Return the (x, y) coordinate for the center point of the cell that contains the specified text.  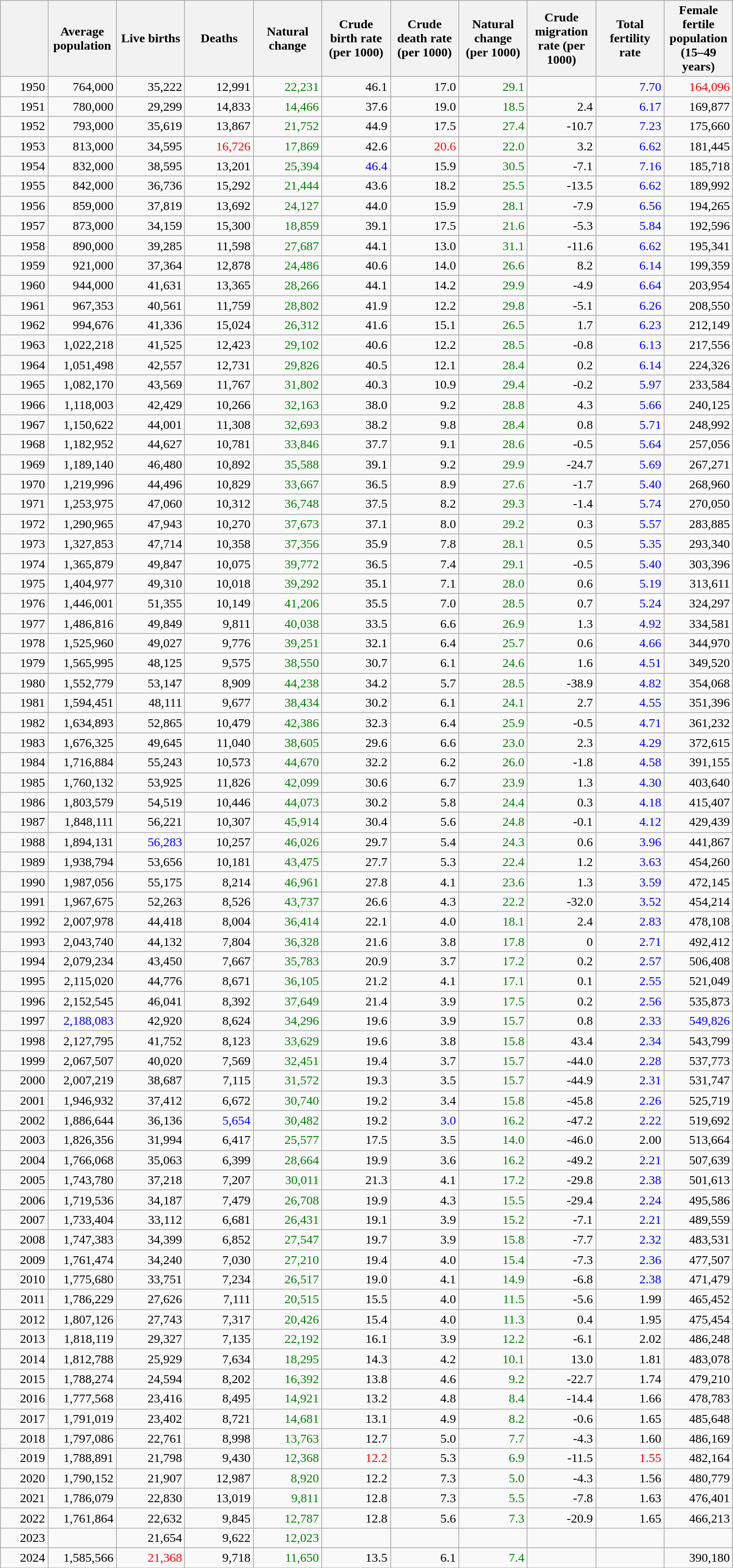
24,594 (150, 1379)
29,102 (287, 345)
1,051,498 (83, 365)
10.9 (424, 385)
32,451 (287, 1061)
4.51 (630, 663)
501,613 (698, 1180)
9,575 (219, 663)
24.1 (493, 703)
18,859 (287, 226)
3.63 (630, 862)
1,552,779 (83, 683)
25,394 (287, 166)
1.2 (561, 862)
1982 (24, 723)
26,431 (287, 1220)
324,297 (698, 603)
38,434 (287, 703)
26.0 (493, 763)
24.6 (493, 663)
7,115 (219, 1081)
31,802 (287, 385)
1983 (24, 743)
-44.0 (561, 1061)
-7.9 (561, 206)
1998 (24, 1041)
18.1 (493, 921)
1980 (24, 683)
23.6 (493, 882)
486,169 (698, 1438)
33,629 (287, 1041)
30.7 (356, 663)
2018 (24, 1438)
25,929 (150, 1359)
Average population (83, 39)
44,418 (150, 921)
1,719,536 (83, 1200)
21,368 (150, 1558)
994,676 (83, 325)
29,299 (150, 107)
6,681 (219, 1220)
-13.5 (561, 186)
6,399 (219, 1160)
12,987 (219, 1478)
-20.9 (561, 1518)
483,078 (698, 1359)
2.83 (630, 921)
873,000 (83, 226)
22.1 (356, 921)
5.5 (493, 1498)
2,007,219 (83, 1081)
-5.3 (561, 226)
28,802 (287, 306)
1,894,131 (83, 842)
30.6 (356, 782)
5.24 (630, 603)
4.66 (630, 643)
29.7 (356, 842)
1955 (24, 186)
Natural change (per 1000) (493, 39)
10,307 (219, 822)
1.81 (630, 1359)
30.4 (356, 822)
8.4 (493, 1399)
49,645 (150, 743)
780,000 (83, 107)
20,426 (287, 1319)
3.6 (424, 1160)
-10.7 (561, 126)
7.23 (630, 126)
37,218 (150, 1180)
21,907 (150, 1478)
10,781 (219, 444)
2.28 (630, 1061)
28,266 (287, 285)
1,987,056 (83, 882)
32,163 (287, 405)
36,736 (150, 186)
5.71 (630, 425)
4.9 (424, 1419)
43,450 (150, 962)
Deaths (219, 39)
4.8 (424, 1399)
1,525,960 (83, 643)
-49.2 (561, 1160)
Crude death rate (per 1000) (424, 39)
41,631 (150, 285)
38,687 (150, 1081)
46,961 (287, 882)
2.24 (630, 1200)
890,000 (83, 245)
26,517 (287, 1280)
-0.6 (561, 1419)
921,000 (83, 265)
1989 (24, 862)
543,799 (698, 1041)
1973 (24, 544)
199,359 (698, 265)
1,747,383 (83, 1239)
27,743 (150, 1319)
42,557 (150, 365)
1981 (24, 703)
32,693 (287, 425)
1957 (24, 226)
1.6 (561, 663)
41,525 (150, 345)
9,776 (219, 643)
1,743,780 (83, 1180)
2013 (24, 1339)
27.8 (356, 882)
10,312 (219, 504)
10,266 (219, 405)
34,240 (150, 1259)
4.92 (630, 623)
27.4 (493, 126)
-1.8 (561, 763)
29,826 (287, 365)
46,026 (287, 842)
5.7 (424, 683)
28.8 (493, 405)
25.5 (493, 186)
23,416 (150, 1399)
2.7 (561, 703)
1,182,952 (83, 444)
-45.8 (561, 1101)
1997 (24, 1021)
10,829 (219, 484)
5.64 (630, 444)
429,439 (698, 822)
2.55 (630, 981)
1,022,218 (83, 345)
13.8 (356, 1379)
2009 (24, 1259)
2.22 (630, 1120)
208,550 (698, 306)
1.60 (630, 1438)
2.00 (630, 1140)
1962 (24, 325)
11,308 (219, 425)
12,731 (219, 365)
2015 (24, 1379)
36,328 (287, 942)
3.52 (630, 902)
476,401 (698, 1498)
9,845 (219, 1518)
-5.1 (561, 306)
56,283 (150, 842)
8,392 (219, 1001)
403,640 (698, 782)
1,848,111 (83, 822)
764,000 (83, 87)
39,251 (287, 643)
11,767 (219, 385)
164,096 (698, 87)
24.3 (493, 842)
42,099 (287, 782)
2.34 (630, 1041)
2.71 (630, 942)
37,356 (287, 544)
1987 (24, 822)
11.3 (493, 1319)
2.33 (630, 1021)
525,719 (698, 1101)
4.6 (424, 1379)
1,790,152 (83, 1478)
192,596 (698, 226)
22,192 (287, 1339)
521,049 (698, 981)
10.1 (493, 1359)
37.5 (356, 504)
1976 (24, 603)
29.6 (356, 743)
1,676,325 (83, 743)
2016 (24, 1399)
-46.0 (561, 1140)
18.5 (493, 107)
10,892 (219, 464)
48,111 (150, 703)
7,317 (219, 1319)
224,326 (698, 365)
29.2 (493, 524)
361,232 (698, 723)
32.1 (356, 643)
1,812,788 (83, 1359)
549,826 (698, 1021)
2005 (24, 1180)
25,577 (287, 1140)
41,752 (150, 1041)
480,779 (698, 1478)
42,920 (150, 1021)
1993 (24, 942)
6,852 (219, 1239)
1974 (24, 564)
4.55 (630, 703)
1.95 (630, 1319)
1960 (24, 285)
1.55 (630, 1458)
7,111 (219, 1300)
Natural change (287, 39)
1,826,356 (83, 1140)
1,775,680 (83, 1280)
2022 (24, 1518)
1961 (24, 306)
35,063 (150, 1160)
27.6 (493, 484)
41,336 (150, 325)
20.6 (424, 146)
1,594,451 (83, 703)
6.7 (424, 782)
1996 (24, 1001)
15.2 (493, 1220)
1.66 (630, 1399)
2.31 (630, 1081)
1,818,119 (83, 1339)
4.30 (630, 782)
1951 (24, 107)
4.2 (424, 1359)
5,654 (219, 1120)
14,681 (287, 1419)
38,595 (150, 166)
19.3 (356, 1081)
9,622 (219, 1538)
45,914 (287, 822)
-1.7 (561, 484)
270,050 (698, 504)
49,847 (150, 564)
8,671 (219, 981)
248,992 (698, 425)
34.2 (356, 683)
1,886,644 (83, 1120)
1977 (24, 623)
217,556 (698, 345)
41.6 (356, 325)
7,569 (219, 1061)
169,877 (698, 107)
8.9 (424, 484)
-32.0 (561, 902)
40.5 (356, 365)
2.26 (630, 1101)
483,531 (698, 1239)
1967 (24, 425)
1956 (24, 206)
37,364 (150, 265)
46.1 (356, 87)
8,202 (219, 1379)
9,430 (219, 1458)
1,788,891 (83, 1458)
10,479 (219, 723)
4.71 (630, 723)
1,807,126 (83, 1319)
36,136 (150, 1120)
43,475 (287, 862)
-29.8 (561, 1180)
1,946,932 (83, 1101)
30,482 (287, 1120)
2001 (24, 1101)
334,581 (698, 623)
36,414 (287, 921)
1,733,404 (83, 1220)
55,175 (150, 882)
7.8 (424, 544)
485,648 (698, 1419)
41.9 (356, 306)
1.7 (561, 325)
6.9 (493, 1458)
35,783 (287, 962)
1.99 (630, 1300)
26.5 (493, 325)
15,300 (219, 226)
37,673 (287, 524)
16,726 (219, 146)
489,559 (698, 1220)
0.7 (561, 603)
6.2 (424, 763)
537,773 (698, 1061)
47,714 (150, 544)
8,123 (219, 1041)
1,766,068 (83, 1160)
475,454 (698, 1319)
5.66 (630, 405)
13.1 (356, 1419)
8,909 (219, 683)
-4.9 (561, 285)
344,970 (698, 643)
2,152,545 (83, 1001)
54,519 (150, 802)
46,041 (150, 1001)
8.0 (424, 524)
21.2 (356, 981)
2020 (24, 1478)
1986 (24, 802)
23,402 (150, 1419)
44,670 (287, 763)
35,619 (150, 126)
21,752 (287, 126)
37,819 (150, 206)
31,994 (150, 1140)
29.8 (493, 306)
2019 (24, 1458)
8,998 (219, 1438)
44,627 (150, 444)
27,626 (150, 1300)
10,257 (219, 842)
Female fertile population (15–49 years) (698, 39)
1964 (24, 365)
12.1 (424, 365)
33.5 (356, 623)
6.56 (630, 206)
842,000 (83, 186)
44,776 (150, 981)
43,737 (287, 902)
1,150,622 (83, 425)
1,404,977 (83, 583)
7.16 (630, 166)
44,238 (287, 683)
-0.1 (561, 822)
7,479 (219, 1200)
-22.7 (561, 1379)
506,408 (698, 962)
47,060 (150, 504)
7.1 (424, 583)
16,392 (287, 1379)
10,270 (219, 524)
30,011 (287, 1180)
12,368 (287, 1458)
5.4 (424, 842)
3.59 (630, 882)
0.5 (561, 544)
519,692 (698, 1120)
4.18 (630, 802)
27.7 (356, 862)
1954 (24, 166)
507,639 (698, 1160)
Crude birth rate (per 1000) (356, 39)
3.0 (424, 1120)
5.84 (630, 226)
478,108 (698, 921)
1975 (24, 583)
3.4 (424, 1101)
1972 (24, 524)
12,991 (219, 87)
8,004 (219, 921)
56,221 (150, 822)
12,787 (287, 1518)
-38.9 (561, 683)
21,444 (287, 186)
1,788,274 (83, 1379)
1,219,996 (83, 484)
283,885 (698, 524)
194,265 (698, 206)
1970 (24, 484)
14.9 (493, 1280)
267,271 (698, 464)
10,075 (219, 564)
17,869 (287, 146)
-5.6 (561, 1300)
28.6 (493, 444)
268,960 (698, 484)
13.5 (356, 1558)
17.1 (493, 981)
37.6 (356, 107)
1,967,675 (83, 902)
1,786,079 (83, 1498)
4.58 (630, 763)
313,611 (698, 583)
3.96 (630, 842)
6.64 (630, 285)
43.6 (356, 186)
20.9 (356, 962)
22.2 (493, 902)
1,786,229 (83, 1300)
33,112 (150, 1220)
44.9 (356, 126)
492,412 (698, 942)
1,327,853 (83, 544)
-47.2 (561, 1120)
14,921 (287, 1399)
12,023 (287, 1538)
25.7 (493, 643)
7.70 (630, 87)
175,660 (698, 126)
32.3 (356, 723)
47,943 (150, 524)
40,020 (150, 1061)
15.1 (424, 325)
18,295 (287, 1359)
6.26 (630, 306)
49,027 (150, 643)
2,067,507 (83, 1061)
22,761 (150, 1438)
535,873 (698, 1001)
9.1 (424, 444)
42.6 (356, 146)
Crude migration rate (per 1000) (561, 39)
40.3 (356, 385)
1952 (24, 126)
31,572 (287, 1081)
34,159 (150, 226)
391,155 (698, 763)
35,222 (150, 87)
4.12 (630, 822)
35.9 (356, 544)
7,030 (219, 1259)
2004 (24, 1160)
17.8 (493, 942)
21,654 (150, 1538)
26,312 (287, 325)
7.0 (424, 603)
1985 (24, 782)
1971 (24, 504)
293,340 (698, 544)
349,520 (698, 663)
-24.7 (561, 464)
6.17 (630, 107)
14,833 (219, 107)
495,586 (698, 1200)
-7.3 (561, 1259)
10,149 (219, 603)
1,760,132 (83, 782)
1,585,566 (83, 1558)
10,573 (219, 763)
2024 (24, 1558)
25.9 (493, 723)
31.1 (493, 245)
52,263 (150, 902)
1,446,001 (83, 603)
2003 (24, 1140)
11,650 (287, 1558)
38.2 (356, 425)
29.4 (493, 385)
14.2 (424, 285)
46,480 (150, 464)
13,867 (219, 126)
1990 (24, 882)
472,145 (698, 882)
29,327 (150, 1339)
5.35 (630, 544)
21.4 (356, 1001)
53,147 (150, 683)
1,082,170 (83, 385)
1994 (24, 962)
34,595 (150, 146)
7,135 (219, 1339)
26.9 (493, 623)
19.1 (356, 1220)
46.4 (356, 166)
1958 (24, 245)
42,386 (287, 723)
22,231 (287, 87)
4.82 (630, 683)
351,396 (698, 703)
3.2 (561, 146)
34,399 (150, 1239)
1978 (24, 643)
2,007,978 (83, 921)
13,019 (219, 1498)
48,125 (150, 663)
8,624 (219, 1021)
967,353 (83, 306)
2023 (24, 1538)
8,495 (219, 1399)
1953 (24, 146)
13,365 (219, 285)
2011 (24, 1300)
11.5 (493, 1300)
24,486 (287, 265)
1,565,995 (83, 663)
37.1 (356, 524)
39,285 (150, 245)
1969 (24, 464)
1,486,816 (83, 623)
21.3 (356, 1180)
10,018 (219, 583)
-7.8 (561, 1498)
35.1 (356, 583)
6,417 (219, 1140)
37,649 (287, 1001)
5.19 (630, 583)
1,189,140 (83, 464)
40,561 (150, 306)
43,569 (150, 385)
478,783 (698, 1399)
415,407 (698, 802)
12,423 (219, 345)
513,664 (698, 1140)
55,243 (150, 763)
832,000 (83, 166)
2008 (24, 1239)
1995 (24, 981)
482,164 (698, 1458)
1991 (24, 902)
372,615 (698, 743)
-44.9 (561, 1081)
2010 (24, 1280)
1,803,579 (83, 802)
0 (561, 942)
-29.4 (561, 1200)
1,777,568 (83, 1399)
2,043,740 (83, 942)
2.3 (561, 743)
29.3 (493, 504)
10,181 (219, 862)
1,118,003 (83, 405)
-0.2 (561, 385)
1950 (24, 87)
465,452 (698, 1300)
1.63 (630, 1498)
5.97 (630, 385)
-1.4 (561, 504)
17.0 (424, 87)
471,479 (698, 1280)
11,826 (219, 782)
2002 (24, 1120)
466,213 (698, 1518)
-0.8 (561, 345)
20,515 (287, 1300)
7.7 (493, 1438)
13.2 (356, 1399)
28,664 (287, 1160)
2006 (24, 1200)
33,751 (150, 1280)
11,598 (219, 245)
13,763 (287, 1438)
24.4 (493, 802)
1,761,864 (83, 1518)
212,149 (698, 325)
813,000 (83, 146)
1,290,965 (83, 524)
5.57 (630, 524)
6,672 (219, 1101)
51,355 (150, 603)
1965 (24, 385)
189,992 (698, 186)
2,127,795 (83, 1041)
-11.6 (561, 245)
-6.8 (561, 1280)
26,708 (287, 1200)
13,201 (219, 166)
44.0 (356, 206)
9,718 (219, 1558)
22,632 (150, 1518)
39,772 (287, 564)
1,716,884 (83, 763)
12.7 (356, 1438)
41,206 (287, 603)
16.1 (356, 1339)
38.0 (356, 405)
-7.7 (561, 1239)
454,214 (698, 902)
944,000 (83, 285)
15,024 (219, 325)
14,466 (287, 107)
32.2 (356, 763)
2000 (24, 1081)
37,412 (150, 1101)
24.8 (493, 822)
1,253,975 (83, 504)
34,187 (150, 1200)
22.4 (493, 862)
22,830 (150, 1498)
44,496 (150, 484)
5.69 (630, 464)
859,000 (83, 206)
454,260 (698, 862)
8,721 (219, 1419)
2,115,020 (83, 981)
2.57 (630, 962)
9,677 (219, 703)
4.29 (630, 743)
7,207 (219, 1180)
23.0 (493, 743)
27,687 (287, 245)
2.02 (630, 1339)
486,248 (698, 1339)
30,740 (287, 1101)
40,038 (287, 623)
531,747 (698, 1081)
7,234 (219, 1280)
19.7 (356, 1239)
15,292 (219, 186)
12,878 (219, 265)
2.32 (630, 1239)
10,358 (219, 544)
181,445 (698, 146)
1966 (24, 405)
44,132 (150, 942)
34,296 (287, 1021)
27,547 (287, 1239)
-14.4 (561, 1399)
38,550 (287, 663)
18.2 (424, 186)
2,188,083 (83, 1021)
8,526 (219, 902)
28.0 (493, 583)
195,341 (698, 245)
42,429 (150, 405)
35.5 (356, 603)
2021 (24, 1498)
33,667 (287, 484)
2017 (24, 1419)
1,791,019 (83, 1419)
1.56 (630, 1478)
6.23 (630, 325)
1992 (24, 921)
10,446 (219, 802)
2.36 (630, 1259)
1968 (24, 444)
49,849 (150, 623)
2014 (24, 1359)
13,692 (219, 206)
185,718 (698, 166)
30.5 (493, 166)
11,759 (219, 306)
477,507 (698, 1259)
1999 (24, 1061)
Live births (150, 39)
-6.1 (561, 1339)
203,954 (698, 285)
303,396 (698, 564)
1963 (24, 345)
44,001 (150, 425)
14.3 (356, 1359)
-11.5 (561, 1458)
52,865 (150, 723)
1,634,893 (83, 723)
35,588 (287, 464)
8,214 (219, 882)
33,846 (287, 444)
2012 (24, 1319)
49,310 (150, 583)
1,365,879 (83, 564)
11,040 (219, 743)
5.8 (424, 802)
0.4 (561, 1319)
1984 (24, 763)
7,667 (219, 962)
53,656 (150, 862)
8,920 (287, 1478)
Total fertility rate (630, 39)
37.7 (356, 444)
1959 (24, 265)
390,180 (698, 1558)
1,938,794 (83, 862)
0.1 (561, 981)
21,798 (150, 1458)
479,210 (698, 1379)
441,867 (698, 842)
7,634 (219, 1359)
233,584 (698, 385)
2,079,234 (83, 962)
2007 (24, 1220)
1,797,086 (83, 1438)
44,073 (287, 802)
354,068 (698, 683)
36,105 (287, 981)
1,761,474 (83, 1259)
22.0 (493, 146)
257,056 (698, 444)
240,125 (698, 405)
27,210 (287, 1259)
39,292 (287, 583)
38,605 (287, 743)
53,925 (150, 782)
9.8 (424, 425)
7,804 (219, 942)
2.56 (630, 1001)
24,127 (287, 206)
23.9 (493, 782)
5.74 (630, 504)
1988 (24, 842)
1979 (24, 663)
6.13 (630, 345)
36,748 (287, 504)
793,000 (83, 126)
1.74 (630, 1379)
43.4 (561, 1041)
